Identify which cell holds the provided text, then report its [x, y] central coordinate. 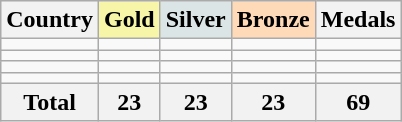
Silver [196, 20]
Gold [129, 20]
Bronze [273, 20]
Total [50, 102]
69 [358, 102]
Medals [358, 20]
Country [50, 20]
